Pinpoint the cell where the given text exists, returning its [x, y] midpoint coordinate. 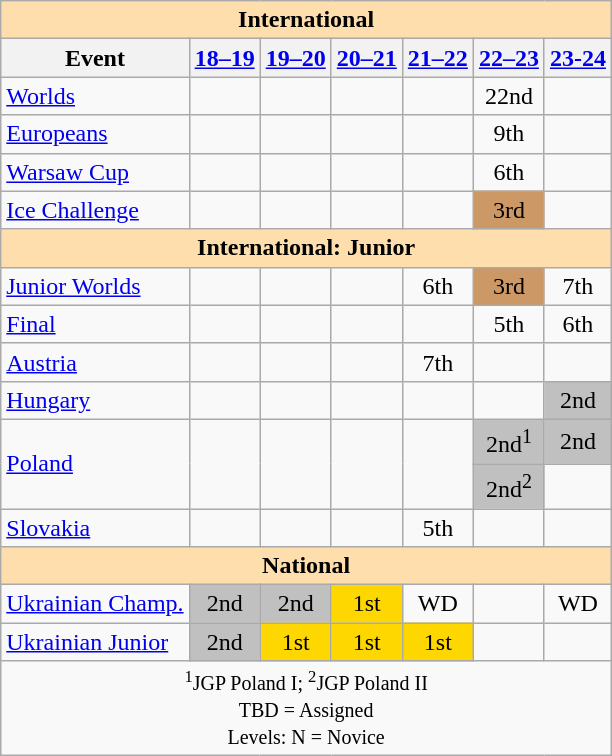
Hungary [95, 400]
22–23 [508, 58]
2nd1 [508, 442]
Event [95, 58]
Ice Challenge [95, 210]
23-24 [578, 58]
National [306, 566]
Poland [95, 464]
Final [95, 324]
Europeans [95, 134]
Ukrainian Champ. [95, 604]
9th [508, 134]
Slovakia [95, 528]
22nd [508, 96]
19–20 [296, 58]
2nd2 [508, 486]
18–19 [224, 58]
Ukrainian Junior [95, 642]
1JGP Poland I; 2JGP Poland II TBD = Assigned Levels: N = Novice [306, 708]
Austria [95, 362]
Warsaw Cup [95, 172]
Worlds [95, 96]
20–21 [366, 58]
International [306, 20]
Junior Worlds [95, 286]
International: Junior [306, 248]
21–22 [438, 58]
